Search for the cell housing the specified text and yield its [x, y] center coordinate. 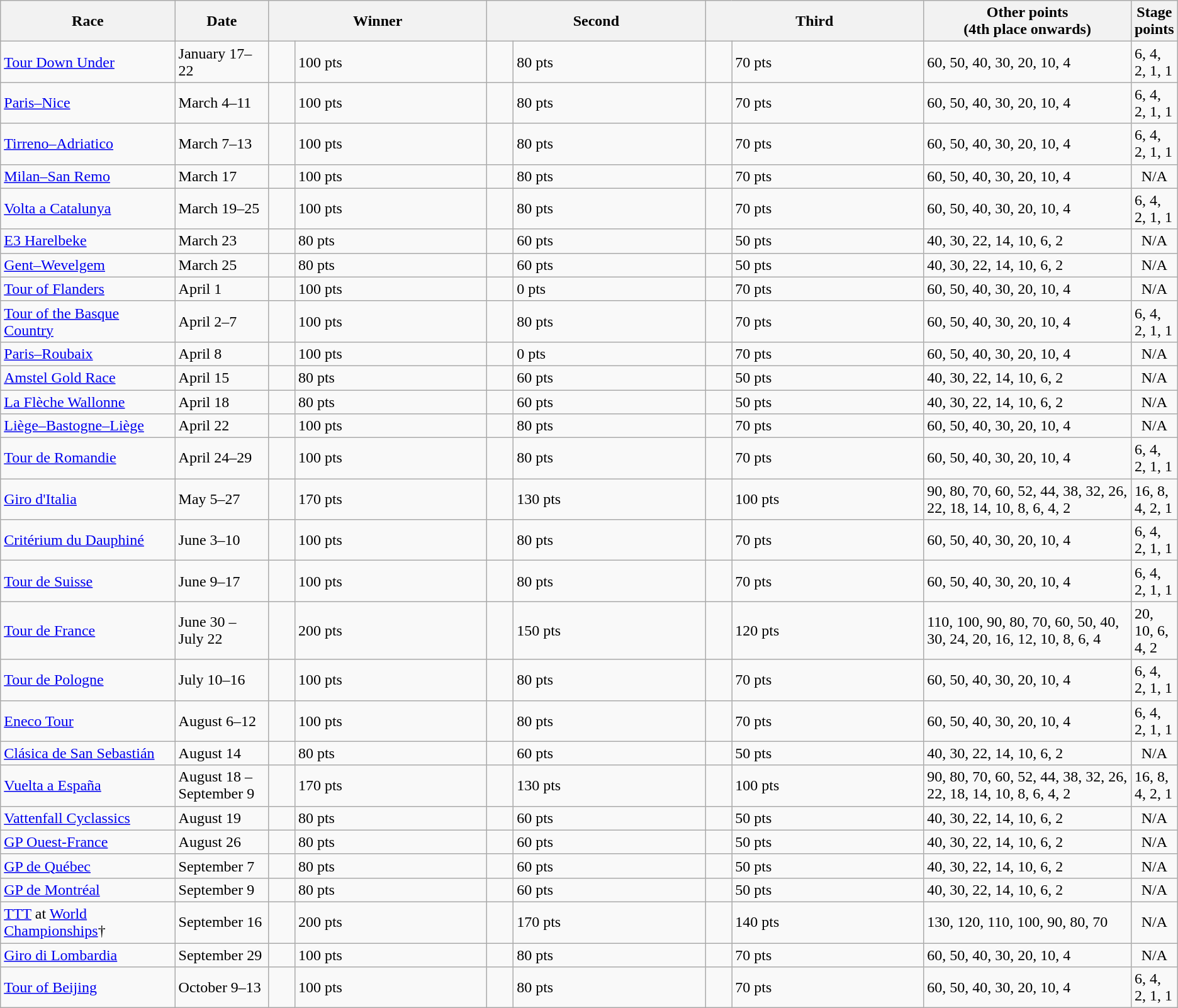
Tirreno–Adriatico [88, 143]
120 pts [828, 630]
GP Ouest-France [88, 842]
Third [814, 21]
Date [222, 21]
150 pts [609, 630]
Winner [378, 21]
March 23 [222, 241]
September 16 [222, 922]
Paris–Roubaix [88, 354]
August 6–12 [222, 721]
August 26 [222, 842]
March 7–13 [222, 143]
Race [88, 21]
July 10–16 [222, 680]
September 9 [222, 890]
October 9–13 [222, 988]
April 1 [222, 289]
Stage points [1154, 21]
Volta a Catalunya [88, 209]
April 15 [222, 378]
April 24–29 [222, 458]
January 17–22 [222, 62]
Tour de Suisse [88, 581]
Tour Down Under [88, 62]
Eneco Tour [88, 721]
Giro d'Italia [88, 500]
Giro di Lombardia [88, 955]
Second [597, 21]
La Flèche Wallonne [88, 402]
Tour of Flanders [88, 289]
March 4–11 [222, 103]
August 19 [222, 818]
June 30 – July 22 [222, 630]
June 3–10 [222, 540]
Tour of the Basque Country [88, 321]
Gent–Wevelgem [88, 265]
Tour of Beijing [88, 988]
E3 Harelbeke [88, 241]
April 22 [222, 426]
Vattenfall Cyclassics [88, 818]
March 25 [222, 265]
TTT at World Championships† [88, 922]
GP de Montréal [88, 890]
Tour de Pologne [88, 680]
March 19–25 [222, 209]
Critérium du Dauphiné [88, 540]
March 17 [222, 176]
GP de Québec [88, 866]
April 18 [222, 402]
Liège–Bastogne–Liège [88, 426]
130, 120, 110, 100, 90, 80, 70 [1028, 922]
Vuelta a España [88, 785]
110, 100, 90, 80, 70, 60, 50, 40, 30, 24, 20, 16, 12, 10, 8, 6, 4 [1028, 630]
April 8 [222, 354]
September 29 [222, 955]
Paris–Nice [88, 103]
140 pts [828, 922]
June 9–17 [222, 581]
Clásica de San Sebastián [88, 753]
Tour de Romandie [88, 458]
May 5–27 [222, 500]
September 7 [222, 866]
April 2–7 [222, 321]
Other points(4th place onwards) [1028, 21]
August 14 [222, 753]
20, 10, 6, 4, 2 [1154, 630]
Milan–San Remo [88, 176]
August 18 – September 9 [222, 785]
Amstel Gold Race [88, 378]
Tour de France [88, 630]
